From the cell containing the given text, extract its center point as (x, y) coordinate. 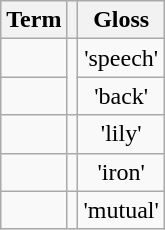
Gloss (121, 20)
'mutual' (121, 210)
Term (34, 20)
'back' (121, 96)
'iron' (121, 172)
'speech' (121, 58)
'lily' (121, 134)
